Return the [X, Y] coordinate for the center point of the cell that contains the specified text.  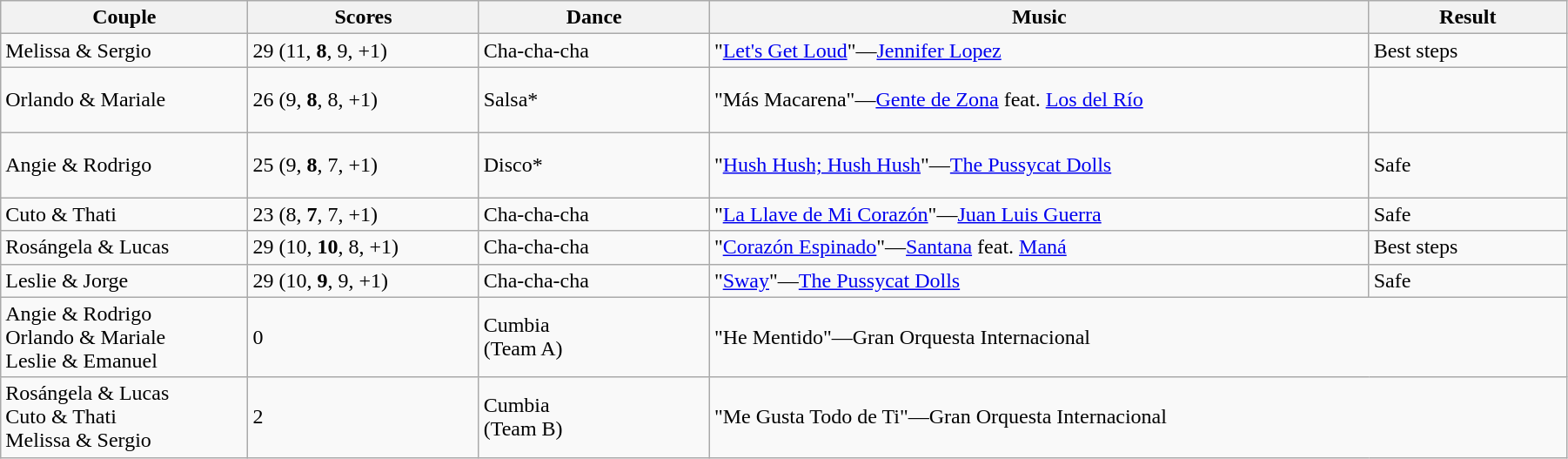
Couple [124, 17]
29 (11, 8, 9, +1) [364, 51]
Dance [593, 17]
Salsa* [593, 99]
"Más Macarena"—Gente de Zona feat. Los del Río [1039, 99]
Disco* [593, 165]
Melissa & Sergio [124, 51]
Angie & Rodrigo [124, 165]
"Sway"—The Pussycat Dolls [1039, 280]
"Corazón Espinado"—Santana feat. Maná [1039, 247]
"Me Gusta Todo de Ti"—Gran Orquesta Internacional [1138, 417]
Scores [364, 17]
0 [364, 337]
Orlando & Mariale [124, 99]
"La Llave de Mi Corazón"—Juan Luis Guerra [1039, 214]
Leslie & Jorge [124, 280]
Cumbia(Team A) [593, 337]
29 (10, 9, 9, +1) [364, 280]
2 [364, 417]
25 (9, 8, 7, +1) [364, 165]
"Let's Get Loud"—Jennifer Lopez [1039, 51]
Rosángela & LucasCuto & ThatiMelissa & Sergio [124, 417]
Angie & RodrigoOrlando & MarialeLeslie & Emanuel [124, 337]
Rosángela & Lucas [124, 247]
Cuto & Thati [124, 214]
"Hush Hush; Hush Hush"—The Pussycat Dolls [1039, 165]
29 (10, 10, 8, +1) [364, 247]
"He Mentido"—Gran Orquesta Internacional [1138, 337]
Cumbia(Team B) [593, 417]
Music [1039, 17]
26 (9, 8, 8, +1) [364, 99]
23 (8, 7, 7, +1) [364, 214]
Result [1467, 17]
